Pinpoint the cell where the given text exists, returning its (X, Y) midpoint coordinate. 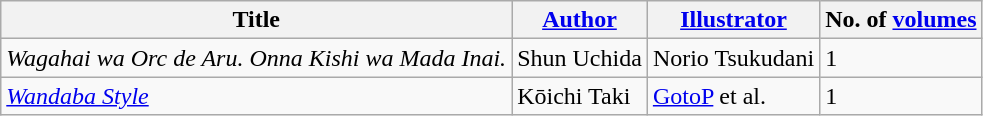
Shun Uchida (580, 58)
Kōichi Taki (580, 96)
Norio Tsukudani (733, 58)
Wagahai wa Orc de Aru. Onna Kishi wa Mada Inai. (256, 58)
No. of volumes (901, 20)
Wandaba Style (256, 96)
Author (580, 20)
Illustrator (733, 20)
GotoP et al. (733, 96)
Title (256, 20)
